Scan for the cell matching the given text and deliver its [X, Y] coordinate at center. 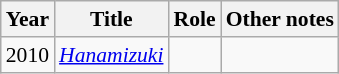
Title [111, 19]
Other notes [280, 19]
Role [195, 19]
Year [28, 19]
Hanamizuki [111, 55]
2010 [28, 55]
